Pinpoint the cell where the given text exists, returning its [x, y] midpoint coordinate. 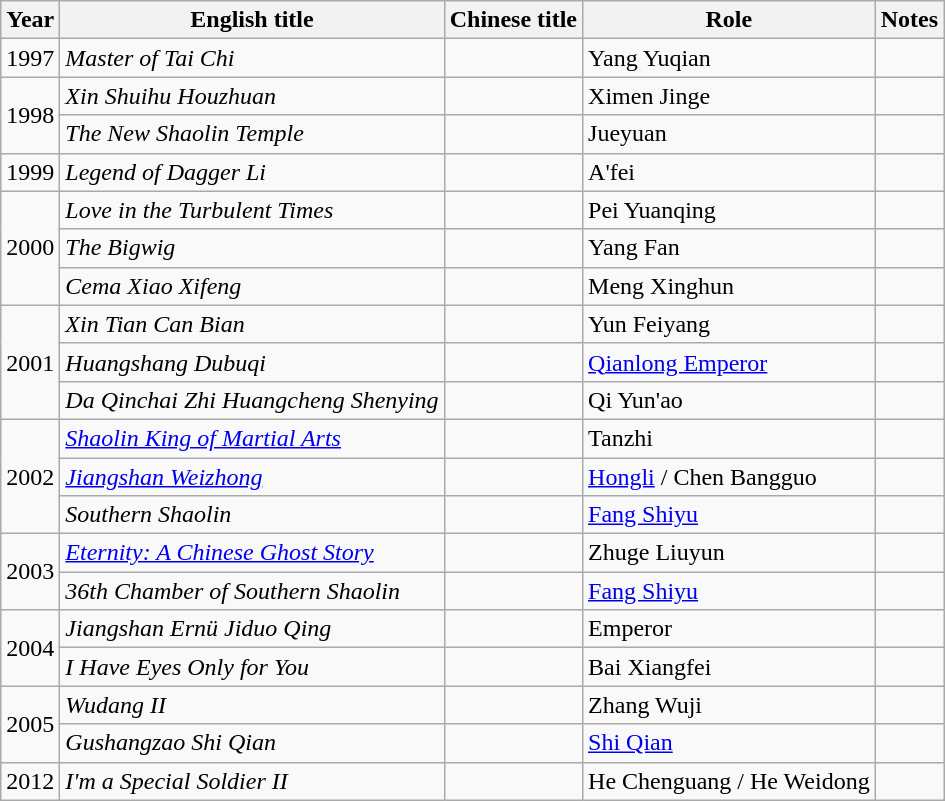
Cema Xiao Xifeng [252, 286]
Chinese title [513, 20]
Huangshang Dubuqi [252, 362]
Jiangshan Ernü Jiduo Qing [252, 629]
English title [252, 20]
Shaolin King of Martial Arts [252, 438]
Love in the Turbulent Times [252, 210]
The New Shaolin Temple [252, 134]
Yun Feiyang [730, 324]
Qi Yun'ao [730, 400]
1997 [30, 58]
2004 [30, 648]
1998 [30, 115]
Qianlong Emperor [730, 362]
Xin Tian Can Bian [252, 324]
2001 [30, 362]
Master of Tai Chi [252, 58]
Zhuge Liuyun [730, 553]
Eternity: A Chinese Ghost Story [252, 553]
2012 [30, 781]
Pei Yuanqing [730, 210]
He Chenguang / He Weidong [730, 781]
Jueyuan [730, 134]
Gushangzao Shi Qian [252, 743]
Bai Xiangfei [730, 667]
Southern Shaolin [252, 515]
Xin Shuihu Houzhuan [252, 96]
Emperor [730, 629]
Hongli / Chen Bangguo [730, 477]
Meng Xinghun [730, 286]
A'fei [730, 172]
I Have Eyes Only for You [252, 667]
2002 [30, 476]
Year [30, 20]
Yang Yuqian [730, 58]
2003 [30, 572]
Notes [909, 20]
2005 [30, 724]
36th Chamber of Southern Shaolin [252, 591]
Shi Qian [730, 743]
1999 [30, 172]
Legend of Dagger Li [252, 172]
Jiangshan Weizhong [252, 477]
Tanzhi [730, 438]
Da Qinchai Zhi Huangcheng Shenying [252, 400]
2000 [30, 248]
Wudang II [252, 705]
I'm a Special Soldier II [252, 781]
Zhang Wuji [730, 705]
Ximen Jinge [730, 96]
Role [730, 20]
Yang Fan [730, 248]
The Bigwig [252, 248]
